Find where the given text appears and provide that cell's center as [X, Y] coordinate. 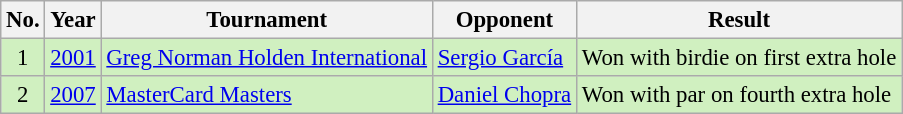
2 [23, 95]
2007 [73, 95]
Won with birdie on first extra hole [738, 58]
Daniel Chopra [504, 95]
Result [738, 20]
Tournament [266, 20]
Sergio García [504, 58]
2001 [73, 58]
1 [23, 58]
Won with par on fourth extra hole [738, 95]
Year [73, 20]
Opponent [504, 20]
MasterCard Masters [266, 95]
Greg Norman Holden International [266, 58]
No. [23, 20]
